From the cell containing the given text, extract its center point as [X, Y] coordinate. 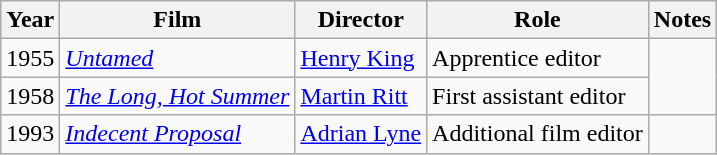
Indecent Proposal [178, 134]
Director [361, 20]
1958 [30, 96]
Film [178, 20]
Additional film editor [538, 134]
First assistant editor [538, 96]
Apprentice editor [538, 58]
Year [30, 20]
Henry King [361, 58]
Notes [682, 20]
Adrian Lyne [361, 134]
Untamed [178, 58]
1993 [30, 134]
Martin Ritt [361, 96]
The Long, Hot Summer [178, 96]
Role [538, 20]
1955 [30, 58]
